Capture the cell that displays the provided text and extract its [x, y] central coordinate. 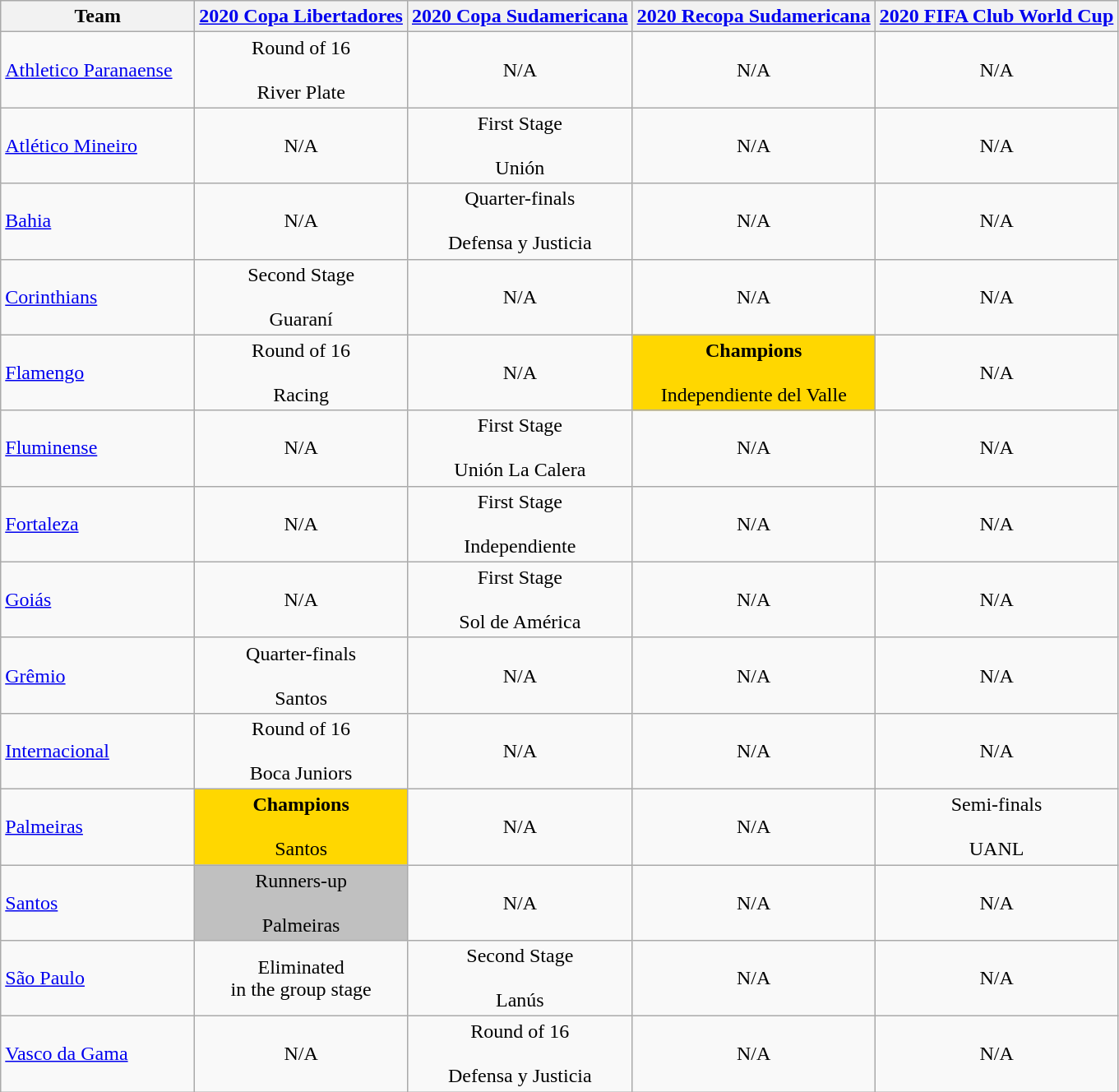
Fluminense [98, 448]
Round of 16 Defensa y Justicia [520, 1054]
Quarter-finals Defensa y Justicia [520, 221]
Fortaleza [98, 524]
Semi-finals UANL [996, 826]
Internacional [98, 751]
Round of 16 River Plate [301, 70]
Runners-up Palmeiras [301, 903]
Corinthians [98, 297]
Flamengo [98, 372]
Team [98, 16]
Atlético Mineiro [98, 146]
Goiás [98, 599]
Grêmio [98, 675]
Eliminatedin the group stage [301, 979]
2020 FIFA Club World Cup [996, 16]
Santos [98, 903]
Second Stage Lanús [520, 979]
First Stage Sol de América [520, 599]
Round of 16 Racing [301, 372]
Quarter-finals Santos [301, 675]
Vasco da Gama [98, 1054]
Round of 16 Boca Juniors [301, 751]
Bahia [98, 221]
Champions Santos [301, 826]
Athletico Paranaense [98, 70]
First Stage Independiente [520, 524]
2020 Copa Sudamericana [520, 16]
Champions Independiente del Valle [753, 372]
2020 Copa Libertadores [301, 16]
First Stage Unión La Calera [520, 448]
2020 Recopa Sudamericana [753, 16]
São Paulo [98, 979]
First Stage Unión [520, 146]
Palmeiras [98, 826]
Second Stage Guaraní [301, 297]
